Find where the given text appears and provide that cell's center as (x, y) coordinate. 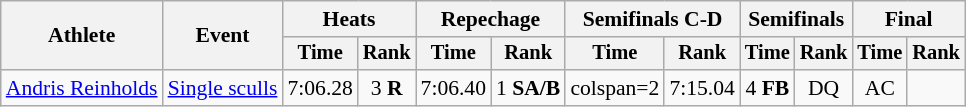
7:06.28 (320, 88)
7:15.04 (702, 88)
Semifinals C-D (652, 19)
Heats (348, 19)
Final (908, 19)
Semifinals (796, 19)
Athlete (82, 36)
4 FB (768, 88)
Repechage (491, 19)
3 R (387, 88)
7:06.40 (454, 88)
colspan=2 (614, 88)
Event (223, 36)
DQ (824, 88)
1 SA/B (528, 88)
AC (880, 88)
Single sculls (223, 88)
Andris Reinholds (82, 88)
